Pinpoint the cell where the given text exists, returning its (X, Y) midpoint coordinate. 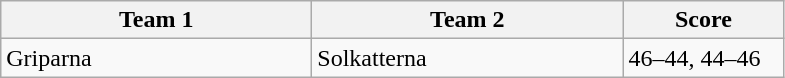
Score (704, 20)
Solkatterna (468, 58)
Team 1 (156, 20)
Team 2 (468, 20)
46–44, 44–46 (704, 58)
Griparna (156, 58)
